From the cell containing the given text, extract its center point as [X, Y] coordinate. 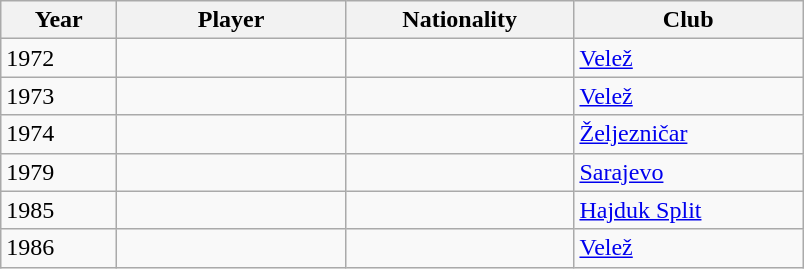
Željezničar [688, 134]
1973 [59, 96]
1985 [59, 210]
1986 [59, 248]
Year [59, 20]
1979 [59, 172]
Nationality [460, 20]
1974 [59, 134]
1972 [59, 58]
Hajduk Split [688, 210]
Sarajevo [688, 172]
Club [688, 20]
Player [232, 20]
